Detect which cell encompasses the target text, then output its (X, Y) center coordinate. 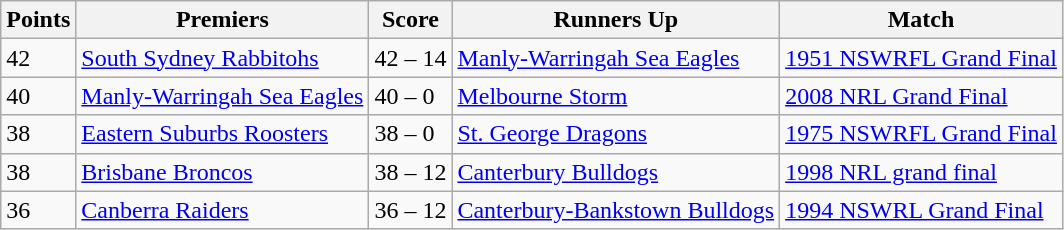
38 – 0 (410, 134)
St. George Dragons (616, 134)
36 – 12 (410, 210)
Runners Up (616, 20)
1951 NSWRFL Grand Final (922, 58)
Match (922, 20)
Premiers (222, 20)
Melbourne Storm (616, 96)
36 (38, 210)
40 (38, 96)
1994 NSWRL Grand Final (922, 210)
42 – 14 (410, 58)
Canterbury-Bankstown Bulldogs (616, 210)
42 (38, 58)
Canberra Raiders (222, 210)
Canterbury Bulldogs (616, 172)
40 – 0 (410, 96)
Eastern Suburbs Roosters (222, 134)
Points (38, 20)
38 – 12 (410, 172)
1998 NRL grand final (922, 172)
South Sydney Rabbitohs (222, 58)
1975 NSWRFL Grand Final (922, 134)
2008 NRL Grand Final (922, 96)
Score (410, 20)
Brisbane Broncos (222, 172)
